For the text-containing cell, return its midpoint in [x, y] coordinate format. 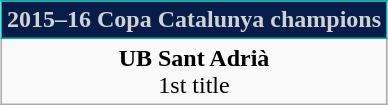
2015–16 Copa Catalunya champions [194, 20]
UB Sant Adrià1st title [194, 72]
